Search for the cell housing the specified text and yield its [x, y] center coordinate. 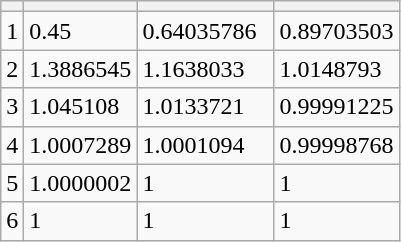
5 [12, 183]
1.0148793 [336, 69]
0.45 [80, 31]
0.99991225 [336, 107]
6 [12, 221]
4 [12, 145]
0.64035786 [206, 31]
1.045108 [80, 107]
1.0000002 [80, 183]
3 [12, 107]
1.0133721 [206, 107]
1.0007289 [80, 145]
1.0001094 [206, 145]
1.1638033 [206, 69]
2 [12, 69]
0.99998768 [336, 145]
0.89703503 [336, 31]
1.3886545 [80, 69]
